Determine the [x, y] coordinate at the center of the cell enclosing the given text.  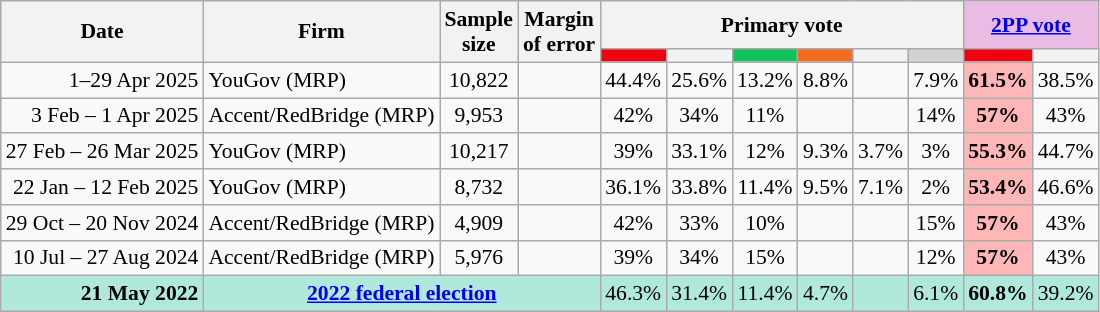
61.5% [998, 80]
Firm [321, 32]
14% [936, 116]
5,976 [479, 258]
3% [936, 152]
1–29 Apr 2025 [102, 80]
10,217 [479, 152]
Date [102, 32]
22 Jan – 12 Feb 2025 [102, 187]
7.1% [880, 187]
2% [936, 187]
39.2% [1066, 294]
7.9% [936, 80]
9.3% [826, 152]
Primary vote [782, 25]
2022 federal election [402, 294]
27 Feb – 26 Mar 2025 [102, 152]
29 Oct – 20 Nov 2024 [102, 223]
44.7% [1066, 152]
46.3% [633, 294]
9.5% [826, 187]
46.6% [1066, 187]
3 Feb – 1 Apr 2025 [102, 116]
33% [699, 223]
33.1% [699, 152]
36.1% [633, 187]
44.4% [633, 80]
2PP vote [1030, 25]
60.8% [998, 294]
10,822 [479, 80]
4,909 [479, 223]
3.7% [880, 152]
38.5% [1066, 80]
25.6% [699, 80]
Marginof error [559, 32]
4.7% [826, 294]
Samplesize [479, 32]
9,953 [479, 116]
8.8% [826, 80]
13.2% [765, 80]
53.4% [998, 187]
31.4% [699, 294]
6.1% [936, 294]
55.3% [998, 152]
10% [765, 223]
33.8% [699, 187]
21 May 2022 [102, 294]
11% [765, 116]
8,732 [479, 187]
10 Jul – 27 Aug 2024 [102, 258]
